Return (x, y) of the center of cell containing provided text 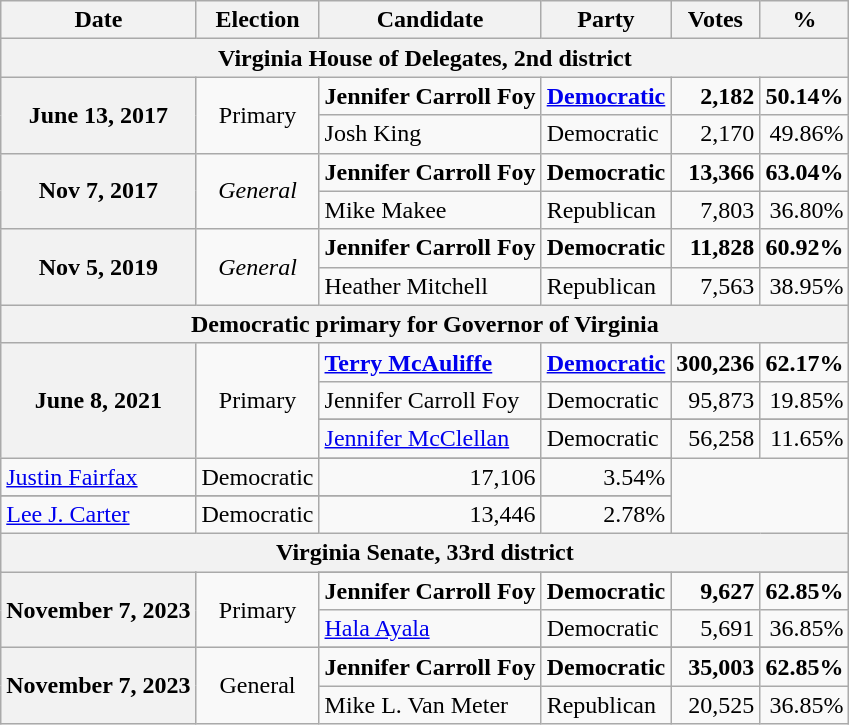
Hala Ayala (430, 629)
Party (606, 20)
2,182 (716, 96)
2.78% (606, 515)
11.65% (804, 438)
Heather Mitchell (430, 286)
13,366 (716, 172)
Date (98, 20)
Candidate (430, 20)
June 8, 2021 (98, 400)
Democratic primary for Governor of Virginia (425, 324)
Lee J. Carter (98, 515)
Virginia Senate, 33rd district (425, 553)
36.80% (804, 210)
Jennifer McClellan (430, 438)
Virginia House of Delegates, 2nd district (425, 58)
Josh King (430, 134)
62.17% (804, 362)
Nov 7, 2017 (98, 191)
13,446 (430, 515)
7,803 (716, 210)
Nov 5, 2019 (98, 267)
50.14% (804, 96)
% (804, 20)
Mike Makee (430, 210)
300,236 (716, 362)
Justin Fairfax (98, 477)
9,627 (716, 591)
7,563 (716, 286)
17,106 (430, 477)
49.86% (804, 134)
60.92% (804, 248)
Election (258, 20)
20,525 (716, 705)
Terry McAuliffe (430, 362)
95,873 (716, 400)
3.54% (606, 477)
Mike L. Van Meter (430, 705)
35,003 (716, 667)
5,691 (716, 629)
19.85% (804, 400)
June 13, 2017 (98, 115)
Votes (716, 20)
2,170 (716, 134)
56,258 (716, 438)
38.95% (804, 286)
63.04% (804, 172)
11,828 (716, 248)
